Output the [x, y] coordinate of the center of the cell containing the given text.  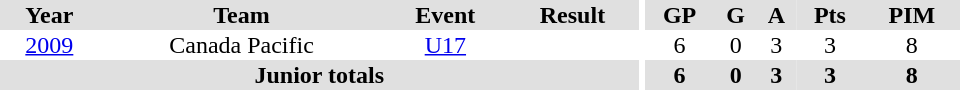
Event [445, 15]
Pts [830, 15]
U17 [445, 45]
Year [50, 15]
Result [572, 15]
Team [242, 15]
GP [679, 15]
A [776, 15]
2009 [50, 45]
G [736, 15]
Junior totals [320, 75]
Canada Pacific [242, 45]
PIM [912, 15]
